Capture the cell that displays the provided text and extract its (X, Y) central coordinate. 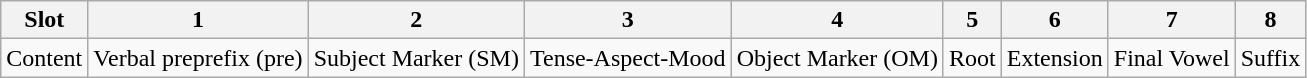
Final Vowel (1172, 58)
Suffix (1270, 58)
7 (1172, 20)
5 (972, 20)
Slot (44, 20)
8 (1270, 20)
Content (44, 58)
2 (416, 20)
Verbal preprefix (pre) (198, 58)
3 (628, 20)
Tense-Aspect-Mood (628, 58)
Object Marker (OM) (837, 58)
Root (972, 58)
4 (837, 20)
1 (198, 20)
Extension (1054, 58)
6 (1054, 20)
Subject Marker (SM) (416, 58)
